Locate the cell with the specified text and output its [x, y] center coordinate. 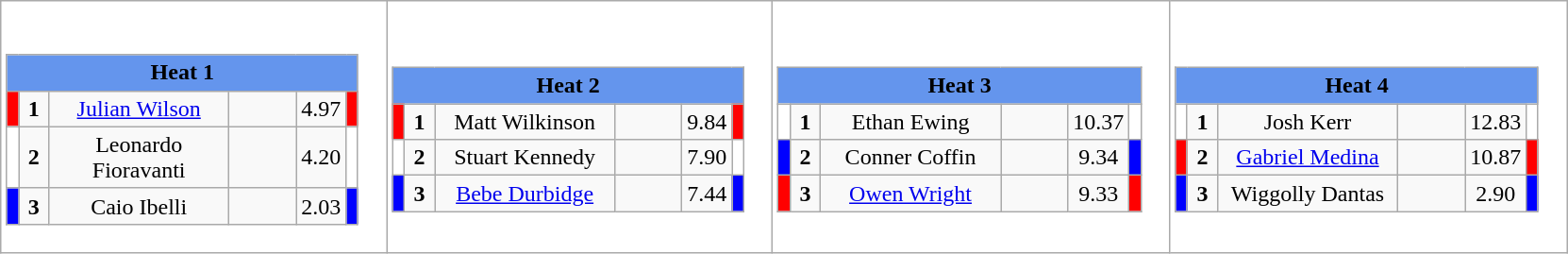
Conner Coffin [911, 158]
Bebe Durbidge [525, 194]
Ethan Ewing [911, 122]
Stuart Kennedy [525, 158]
2.03 [321, 206]
4.97 [321, 109]
Heat 2 1 Matt Wilkinson 9.84 2 Stuart Kennedy 7.90 3 Bebe Durbidge 7.44 [579, 127]
Heat 3 [959, 86]
10.87 [1496, 158]
Gabriel Medina [1308, 158]
4.20 [321, 157]
12.83 [1496, 122]
Heat 4 1 Josh Kerr 12.83 2 Gabriel Medina 10.87 3 Wiggolly Dantas 2.90 [1368, 127]
Caio Ibelli [140, 206]
Owen Wright [911, 194]
Leonardo Fioravanti [140, 157]
10.37 [1098, 122]
7.44 [708, 194]
Julian Wilson [140, 109]
Wiggolly Dantas [1308, 194]
9.33 [1098, 194]
7.90 [708, 158]
Heat 1 1 Julian Wilson 4.97 2 Leonardo Fioravanti 4.20 3 Caio Ibelli 2.03 [194, 127]
Heat 4 [1357, 86]
2.90 [1496, 194]
9.84 [708, 122]
Heat 1 [182, 73]
Matt Wilkinson [525, 122]
9.34 [1098, 158]
Josh Kerr [1308, 122]
Heat 3 1 Ethan Ewing 10.37 2 Conner Coffin 9.34 3 Owen Wright 9.33 [972, 127]
Heat 2 [568, 86]
